Locate the cell with the specified text and output its [x, y] center coordinate. 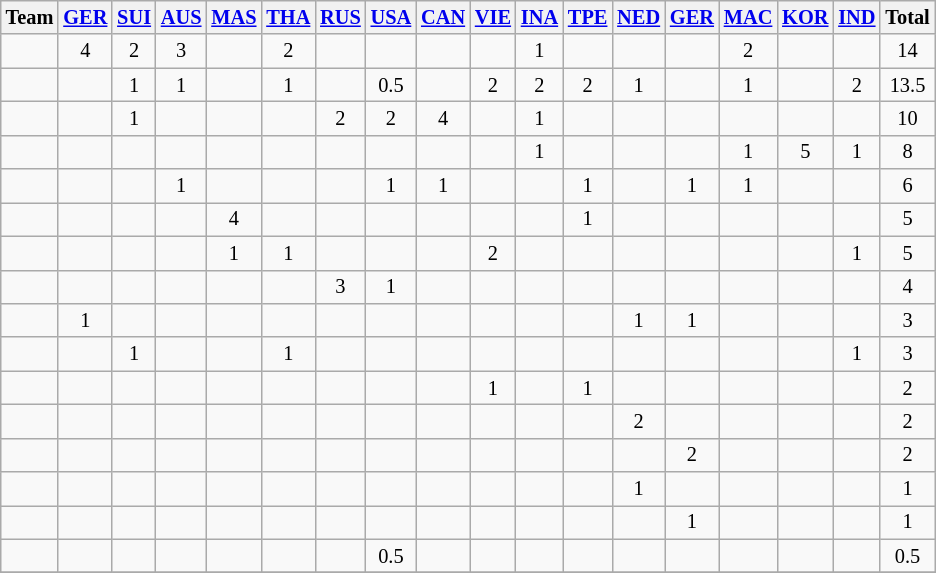
SUI [134, 17]
NED [638, 17]
INA [540, 17]
USA [391, 17]
8 [907, 152]
6 [907, 186]
KOR [805, 17]
Total [907, 17]
THA [288, 17]
IND [856, 17]
TPE [588, 17]
10 [907, 118]
MAS [234, 17]
VIE [493, 17]
14 [907, 51]
AUS [181, 17]
MAC [748, 17]
RUS [340, 17]
CAN [443, 17]
Team [30, 17]
13.5 [907, 85]
